Output the [x, y] coordinate of the center of the cell containing the given text.  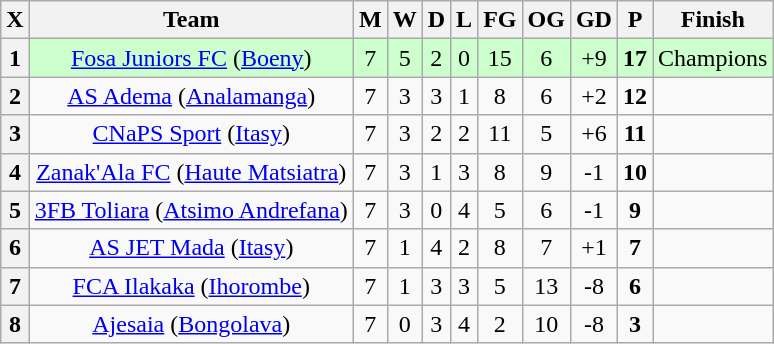
OG [546, 20]
AS JET Mada (Itasy) [191, 248]
FG [500, 20]
M [370, 20]
+9 [594, 58]
3FB Toliara (Atsimo Andrefana) [191, 210]
AS Adema (Analamanga) [191, 96]
Champions [713, 58]
P [634, 20]
12 [634, 96]
GD [594, 20]
+1 [594, 248]
FCA Ilakaka (Ihorombe) [191, 286]
+2 [594, 96]
L [464, 20]
D [436, 20]
CNaPS Sport (Itasy) [191, 134]
15 [500, 58]
Zanak'Ala FC (Haute Matsiatra) [191, 172]
13 [546, 286]
X [15, 20]
Fosa Juniors FC (Boeny) [191, 58]
17 [634, 58]
Team [191, 20]
W [404, 20]
Ajesaia (Bongolava) [191, 324]
Finish [713, 20]
+6 [594, 134]
